Identify which cell holds the provided text, then report its [x, y] central coordinate. 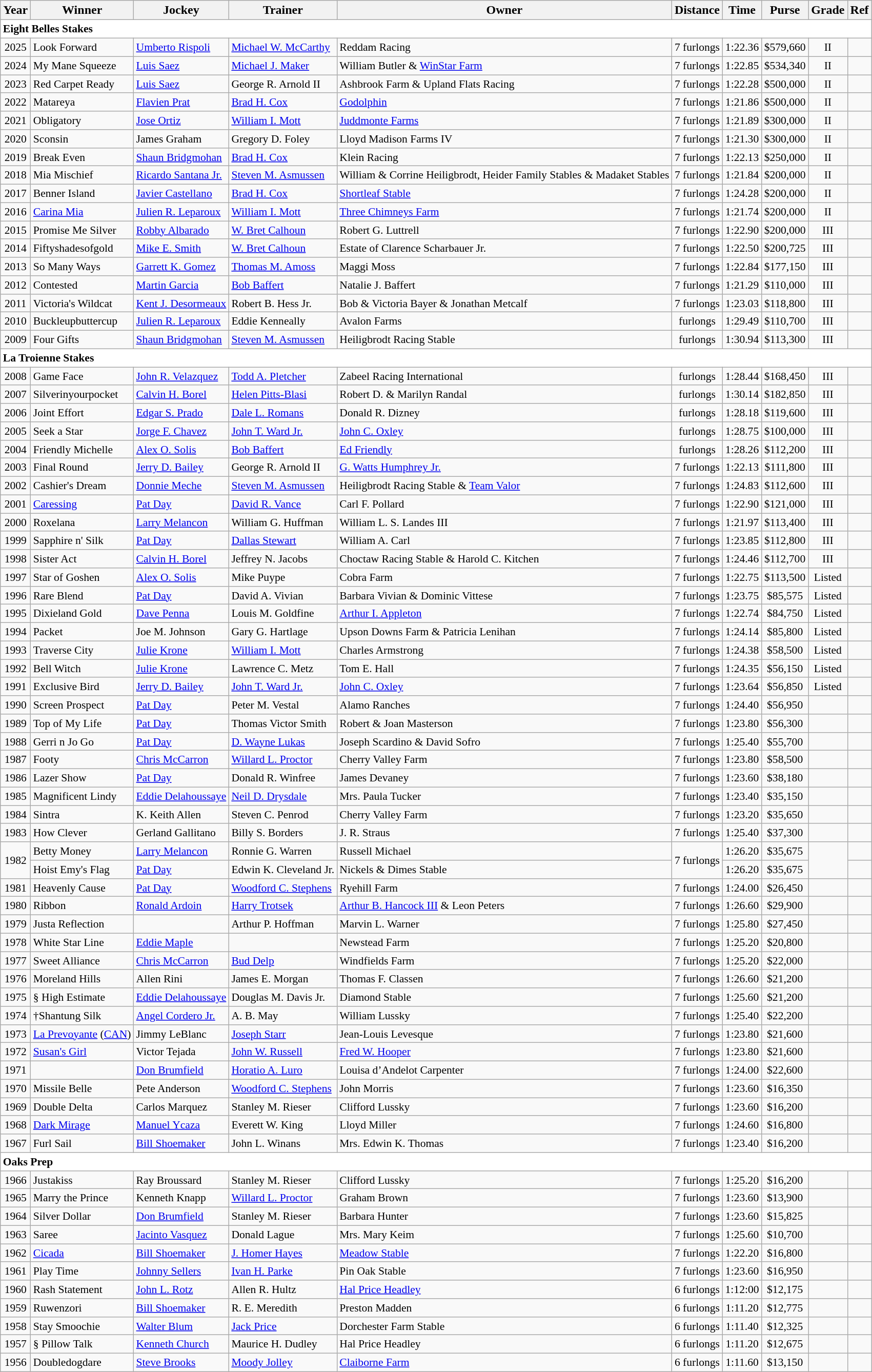
Eddie Maple [181, 942]
Final Round [82, 468]
1975 [15, 997]
Lloyd Madison Farms IV [504, 139]
$22,600 [785, 1070]
1998 [15, 559]
Sister Act [82, 559]
1:28.18 [742, 413]
1997 [15, 577]
1:21.29 [742, 285]
Joint Effort [82, 413]
White Star Line [82, 942]
Break Even [82, 157]
Jeffrey N. Jacobs [283, 559]
Saree [82, 1235]
Louisa d’Andelot Carpenter [504, 1070]
John R. Velazquez [181, 376]
Thomas F. Classen [504, 979]
Godolphin [504, 102]
Footy [82, 760]
1:24.38 [742, 650]
Stay Smoochie [82, 1326]
1964 [15, 1216]
Angel Cordero Jr. [181, 1016]
Dorchester Farm Stable [504, 1326]
Doubledogdare [82, 1362]
2017 [15, 193]
1989 [15, 723]
Meadow Stable [504, 1253]
Harry Trotsek [283, 906]
1962 [15, 1253]
1:11.60 [742, 1362]
Donald R. Dizney [504, 413]
$16,350 [785, 1088]
$10,700 [785, 1235]
Russell Michael [504, 851]
Newstead Farm [504, 942]
$85,575 [785, 595]
Martin Garcia [181, 285]
Maurice H. Dudley [283, 1344]
Justakiss [82, 1180]
Louis M. Goldfine [283, 614]
Donald R. Winfree [283, 778]
Marry the Prince [82, 1198]
2020 [15, 139]
2010 [15, 321]
$121,000 [785, 504]
Walter Blum [181, 1326]
$12,775 [785, 1308]
1983 [15, 833]
1981 [15, 887]
Kent J. Desormeaux [181, 303]
Missile Belle [82, 1088]
Arthur P. Hoffman [283, 924]
G. Watts Humphrey Jr. [504, 468]
Oaks Prep [436, 1162]
$177,150 [785, 267]
1987 [15, 760]
Cashier's Dream [82, 486]
Donnie Meche [181, 486]
Reddam Racing [504, 47]
Gerland Gallitano [181, 833]
Graham Brown [504, 1198]
Look Forward [82, 47]
1:23.20 [742, 815]
Jacinto Vasquez [181, 1235]
Steven C. Penrod [283, 815]
Eight Belles Stakes [436, 29]
Justa Reflection [82, 924]
$112,200 [785, 449]
1967 [15, 1143]
2002 [15, 486]
$22,200 [785, 1016]
Jockey [181, 10]
John L. Rotz [181, 1289]
$534,340 [785, 66]
1:22.28 [742, 84]
$35,650 [785, 815]
How Clever [82, 833]
Marvin L. Warner [504, 924]
Silverinyourpocket [82, 394]
Robert & Joan Masterson [504, 723]
Gary G. Hartlage [283, 632]
1:24.46 [742, 559]
Three Chimneys Farm [504, 212]
2012 [15, 285]
1:30.14 [742, 394]
William A. Carl [504, 540]
Zabeel Racing International [504, 376]
Jimmy LeBlanc [181, 1034]
Jack Price [283, 1326]
Mike Puype [283, 577]
John Morris [504, 1088]
$35,150 [785, 796]
Umberto Rispoli [181, 47]
Susan's Girl [82, 1052]
Johnny Sellers [181, 1271]
Gregory D. Foley [283, 139]
Neil D. Drysdale [283, 796]
D. Wayne Lukas [283, 741]
1:24.28 [742, 193]
Edgar S. Prado [181, 413]
1:21.84 [742, 175]
Sweet Alliance [82, 961]
$113,500 [785, 577]
Time [742, 10]
Eddie Kenneally [283, 321]
2001 [15, 504]
2005 [15, 431]
Double Delta [82, 1107]
Sconsin [82, 139]
Avalon Farms [504, 321]
1:24.14 [742, 632]
Helen Pitts-Blasi [283, 394]
Billy S. Borders [283, 833]
Play Time [82, 1271]
Matareya [82, 102]
1:22.36 [742, 47]
Rash Statement [82, 1289]
Ref [859, 10]
Ashbrook Farm & Upland Flats Racing [504, 84]
Moreland Hills [82, 979]
1:30.94 [742, 339]
Fred W. Hooper [504, 1052]
$56,850 [785, 687]
My Mane Squeeze [82, 66]
Ruwenzori [82, 1308]
Dave Penna [181, 614]
Barbara Vivian & Dominic Vittese [504, 595]
James Devaney [504, 778]
2021 [15, 120]
$12,325 [785, 1326]
1992 [15, 669]
Arthur I. Appleton [504, 614]
2013 [15, 267]
Claiborne Farm [504, 1362]
1966 [15, 1180]
Caressing [82, 504]
Diamond Stable [504, 997]
$110,000 [785, 285]
$113,300 [785, 339]
1993 [15, 650]
†Shantung Silk [82, 1016]
$27,450 [785, 924]
2008 [15, 376]
$26,450 [785, 887]
Star of Goshen [82, 577]
1:29.49 [742, 321]
Silver Dollar [82, 1216]
1:21.30 [742, 139]
Roxelana [82, 522]
So Many Ways [82, 267]
Carl F. Pollard [504, 504]
Heiligbrodt Racing Stable & Team Valor [504, 486]
§ Pillow Talk [82, 1344]
Pete Anderson [181, 1088]
Donald Lague [283, 1235]
Obligatory [82, 120]
1970 [15, 1088]
Carlos Marquez [181, 1107]
$85,800 [785, 632]
1:23.85 [742, 540]
J. Homer Hayes [283, 1253]
$110,700 [785, 321]
Game Face [82, 376]
Friendly Michelle [82, 449]
$16,950 [785, 1271]
2024 [15, 66]
La Prevoyante (CAN) [82, 1034]
2018 [15, 175]
$118,800 [785, 303]
Contested [82, 285]
$15,825 [785, 1216]
2003 [15, 468]
Joseph Scardino & David Sofro [504, 741]
Flavien Prat [181, 102]
James Graham [181, 139]
$38,180 [785, 778]
1:22.85 [742, 66]
$12,175 [785, 1289]
Ed Friendly [504, 449]
1:12:00 [742, 1289]
Grade [828, 10]
$12,675 [785, 1344]
1961 [15, 1271]
1957 [15, 1344]
Moody Jolley [283, 1362]
Ronald Ardoin [181, 906]
2006 [15, 413]
Preston Madden [504, 1308]
Bell Witch [82, 669]
Michael W. McCarthy [283, 47]
Everett W. King [283, 1125]
Robert G. Luttrell [504, 230]
$56,150 [785, 669]
$13,900 [785, 1198]
K. Keith Allen [181, 815]
William G. Huffman [283, 522]
Dixieland Gold [82, 614]
1:28.26 [742, 449]
Kenneth Church [181, 1344]
$29,900 [785, 906]
Estate of Clarence Scharbauer Jr. [504, 248]
William Butler & WinStar Farm [504, 66]
1995 [15, 614]
Natalie J. Baffert [504, 285]
Screen Prospect [82, 705]
Shortleaf Stable [504, 193]
1:24.40 [742, 705]
1959 [15, 1308]
$113,400 [785, 522]
2014 [15, 248]
Mrs. Edwin K. Thomas [504, 1143]
Robert B. Hess Jr. [283, 303]
Year [15, 10]
Bob & Victoria Bayer & Jonathan Metcalf [504, 303]
Trainer [283, 10]
Nickels & Dimes Stable [504, 870]
John L. Winans [283, 1143]
1999 [15, 540]
Jorge F. Chavez [181, 431]
Ribbon [82, 906]
Mrs. Paula Tucker [504, 796]
§ High Estimate [82, 997]
1980 [15, 906]
1991 [15, 687]
Top of My Life [82, 723]
Douglas M. Davis Jr. [283, 997]
Thomas M. Amoss [283, 267]
$13,150 [785, 1362]
1965 [15, 1198]
$579,660 [785, 47]
1:28.75 [742, 431]
Magnificent Lindy [82, 796]
2015 [15, 230]
Joseph Starr [283, 1034]
1969 [15, 1107]
1978 [15, 942]
2025 [15, 47]
1:23.03 [742, 303]
1996 [15, 595]
Bud Delp [283, 961]
$37,300 [785, 833]
Javier Castellano [181, 193]
Dallas Stewart [283, 540]
Juddmonte Farms [504, 120]
Barbara Hunter [504, 1216]
1:21.74 [742, 212]
1:22.50 [742, 248]
Promise Me Silver [82, 230]
Purse [785, 10]
$112,700 [785, 559]
Tom E. Hall [504, 669]
1:24.35 [742, 669]
$100,000 [785, 431]
$84,750 [785, 614]
Ivan H. Parke [283, 1271]
Lawrence C. Metz [283, 669]
Sintra [82, 815]
Lloyd Miller [504, 1125]
2023 [15, 84]
David R. Vance [283, 504]
$250,000 [785, 157]
Kenneth Knapp [181, 1198]
2007 [15, 394]
Thomas Victor Smith [283, 723]
R. E. Meredith [283, 1308]
1973 [15, 1034]
Charles Armstrong [504, 650]
James E. Morgan [283, 979]
1974 [15, 1016]
1956 [15, 1362]
Betty Money [82, 851]
Windfields Farm [504, 961]
Joe M. Johnson [181, 632]
William Lussky [504, 1016]
1:24.60 [742, 1125]
Hoist Emy's Flag [82, 870]
Distance [697, 10]
1986 [15, 778]
David A. Vivian [283, 595]
Exclusive Bird [82, 687]
1990 [15, 705]
$56,950 [785, 705]
Furl Sail [82, 1143]
Klein Racing [504, 157]
Robby Albarado [181, 230]
Packet [82, 632]
1994 [15, 632]
$111,800 [785, 468]
1:21.89 [742, 120]
2004 [15, 449]
Buckleupbuttercup [82, 321]
Heiligbrodt Racing Stable [504, 339]
Ray Broussard [181, 1180]
1979 [15, 924]
1985 [15, 796]
$112,800 [785, 540]
Upson Downs Farm & Patricia Lenihan [504, 632]
1960 [15, 1289]
Gerri n Jo Go [82, 741]
1:21.97 [742, 522]
Jose Ortiz [181, 120]
Arthur B. Hancock III & Leon Peters [504, 906]
Mike E. Smith [181, 248]
1:24.83 [742, 486]
1977 [15, 961]
1:22.75 [742, 577]
1:21.86 [742, 102]
$119,600 [785, 413]
Ricardo Santana Jr. [181, 175]
Red Carpet Ready [82, 84]
Carina Mia [82, 212]
$20,800 [785, 942]
Victoria's Wildcat [82, 303]
2016 [15, 212]
1:22.74 [742, 614]
$55,700 [785, 741]
Manuel Ycaza [181, 1125]
La Troienne Stakes [436, 358]
1971 [15, 1070]
John W. Russell [283, 1052]
1984 [15, 815]
1982 [15, 860]
William L. S. Landes III [504, 522]
1963 [15, 1235]
1958 [15, 1326]
2019 [15, 157]
1:22.84 [742, 267]
Garrett K. Gomez [181, 267]
William & Corrine Heiligbrodt, Heider Family Stables & Madaket Stables [504, 175]
Mrs. Mary Keim [504, 1235]
1968 [15, 1125]
2022 [15, 102]
Dark Mirage [82, 1125]
1:25.80 [742, 924]
Allen R. Hultz [283, 1289]
Sapphire n' Silk [82, 540]
$168,450 [785, 376]
$112,600 [785, 486]
1:22.20 [742, 1253]
1:23.75 [742, 595]
Heavenly Cause [82, 887]
1:28.44 [742, 376]
Robert D. & Marilyn Randal [504, 394]
Cicada [82, 1253]
Ronnie G. Warren [283, 851]
2009 [15, 339]
Winner [82, 10]
Benner Island [82, 193]
$56,300 [785, 723]
Cobra Farm [504, 577]
Horatio A. Luro [283, 1070]
Pin Oak Stable [504, 1271]
2000 [15, 522]
Lazer Show [82, 778]
J. R. Straus [504, 833]
Victor Tejada [181, 1052]
Steve Brooks [181, 1362]
Mia Mischief [82, 175]
Four Gifts [82, 339]
1976 [15, 979]
1988 [15, 741]
Edwin K. Cleveland Jr. [283, 870]
Ryehill Farm [504, 887]
Choctaw Racing Stable & Harold C. Kitchen [504, 559]
Alamo Ranches [504, 705]
Seek a Star [82, 431]
A. B. May [283, 1016]
Rare Blend [82, 595]
Todd A. Pletcher [283, 376]
Owner [504, 10]
Dale L. Romans [283, 413]
Fiftyshadesofgold [82, 248]
Michael J. Maker [283, 66]
Maggi Moss [504, 267]
$200,725 [785, 248]
Jean-Louis Levesque [504, 1034]
$182,850 [785, 394]
Peter M. Vestal [283, 705]
1:23.64 [742, 687]
2011 [15, 303]
Traverse City [82, 650]
1972 [15, 1052]
$22,000 [785, 961]
1:11.40 [742, 1326]
Allen Rini [181, 979]
